Locate the cell with the specified text and output its [x, y] center coordinate. 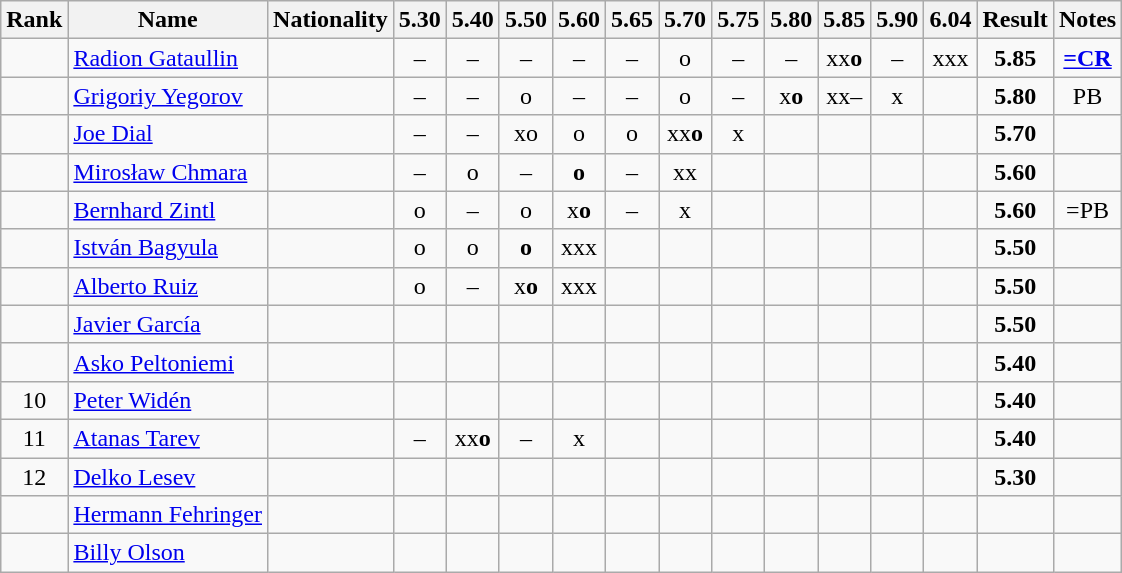
Peter Widén [168, 400]
Delko Lesev [168, 477]
PB [1087, 96]
Alberto Ruiz [168, 286]
Joe Dial [168, 134]
Notes [1087, 20]
5.75 [738, 20]
Result [1015, 20]
=PB [1087, 210]
Rank [34, 20]
11 [34, 438]
Billy Olson [168, 553]
xx [686, 172]
Name [168, 20]
Hermann Fehringer [168, 515]
Nationality [331, 20]
=CR [1087, 58]
12 [34, 477]
Mirosław Chmara [168, 172]
Javier García [168, 324]
István Bagyula [168, 248]
Radion Gataullin [168, 58]
Atanas Tarev [168, 438]
5.65 [632, 20]
xx– [844, 96]
5.90 [898, 20]
Bernhard Zintl [168, 210]
Grigoriy Yegorov [168, 96]
10 [34, 400]
6.04 [950, 20]
Asko Peltoniemi [168, 362]
